Extract the [x, y] coordinate from the center of the cell holding the provided text.  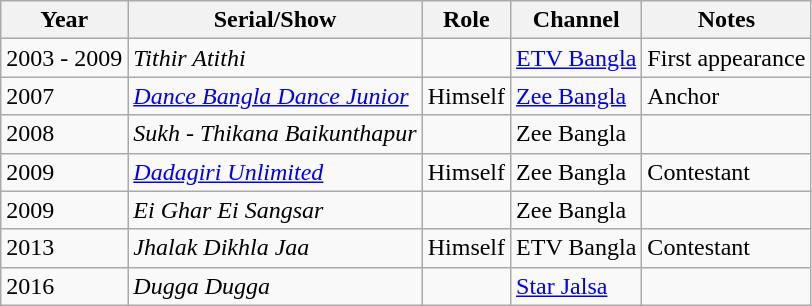
Star Jalsa [576, 286]
2003 - 2009 [64, 58]
Notes [726, 20]
First appearance [726, 58]
Year [64, 20]
Tithir Atithi [275, 58]
Dugga Dugga [275, 286]
Anchor [726, 96]
Sukh - Thikana Baikunthapur [275, 134]
Ei Ghar Ei Sangsar [275, 210]
Channel [576, 20]
Dadagiri Unlimited [275, 172]
Serial/Show [275, 20]
2007 [64, 96]
Role [466, 20]
Dance Bangla Dance Junior [275, 96]
2008 [64, 134]
Jhalak Dikhla Jaa [275, 248]
2013 [64, 248]
2016 [64, 286]
